Return the [X, Y] coordinate for the center point of the cell that contains the specified text.  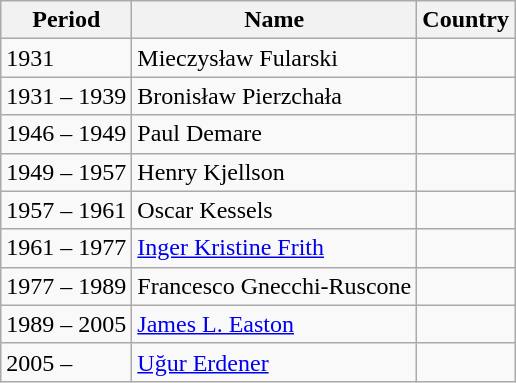
Uğur Erdener [274, 362]
Oscar Kessels [274, 210]
Henry Kjellson [274, 172]
1949 – 1957 [66, 172]
Inger Kristine Frith [274, 248]
Paul Demare [274, 134]
James L. Easton [274, 324]
1961 – 1977 [66, 248]
1957 – 1961 [66, 210]
Francesco Gnecchi-Ruscone [274, 286]
Bronisław Pierzchała [274, 96]
1946 – 1949 [66, 134]
1931 [66, 58]
2005 – [66, 362]
Name [274, 20]
Period [66, 20]
1977 – 1989 [66, 286]
Country [466, 20]
Mieczysław Fularski [274, 58]
1989 – 2005 [66, 324]
1931 – 1939 [66, 96]
